Scan for the cell matching the given text and deliver its (x, y) coordinate at center. 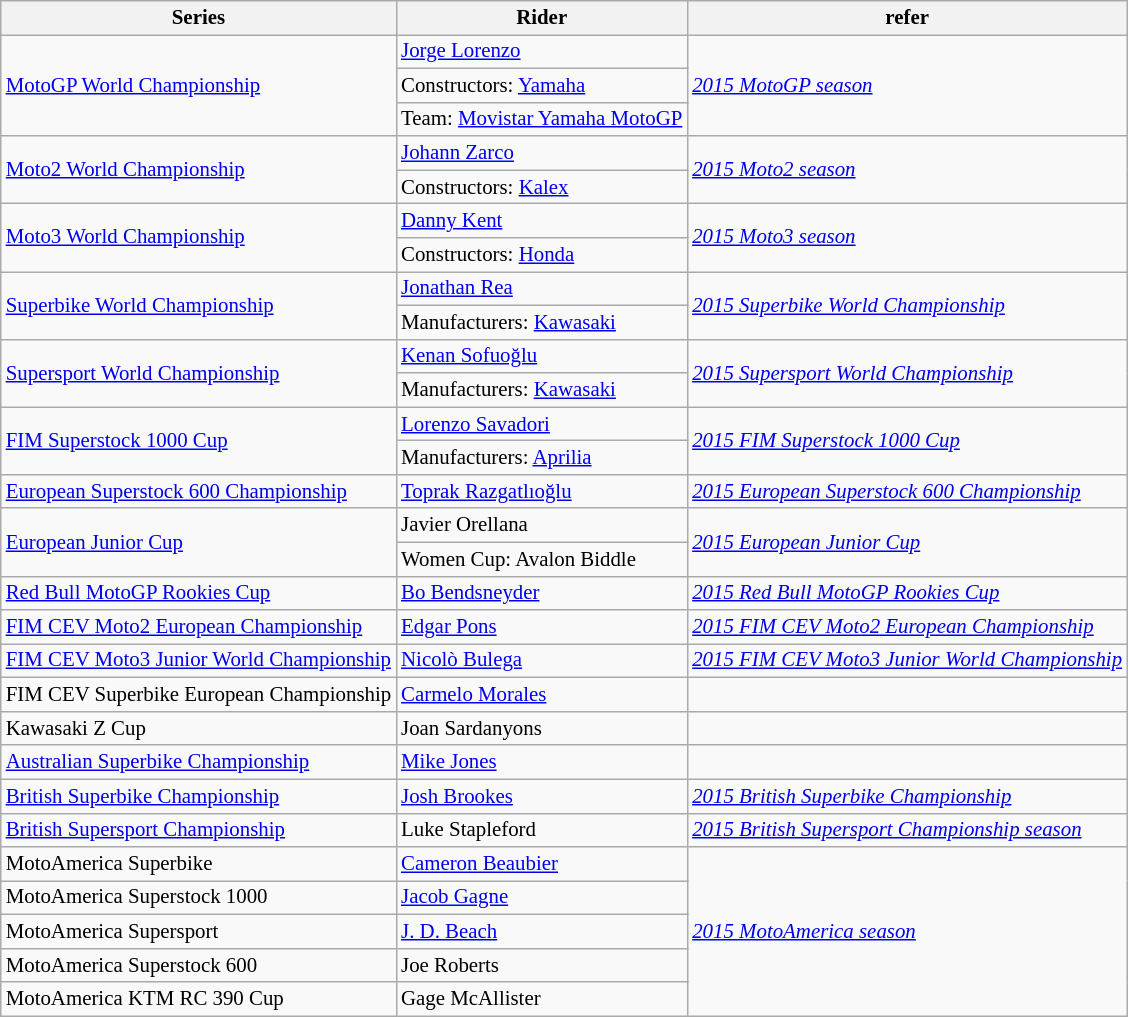
Manufacturers: Aprilia (542, 458)
2015 FIM Superstock 1000 Cup (907, 441)
2015 MotoGP season (907, 85)
Josh Brookes (542, 796)
Superbike World Championship (198, 305)
FIM CEV Moto2 European Championship (198, 627)
2015 British Superbike Championship (907, 796)
2015 Red Bull MotoGP Rookies Cup (907, 593)
Nicolò Bulega (542, 661)
MotoAmerica Supersport (198, 931)
2015 Supersport World Championship (907, 373)
Rider (542, 18)
MotoAmerica Superstock 600 (198, 965)
Constructors: Honda (542, 255)
MotoAmerica KTM RC 390 Cup (198, 999)
Joe Roberts (542, 965)
Kawasaki Z Cup (198, 728)
Jorge Lorenzo (542, 51)
Moto3 World Championship (198, 238)
European Superstock 600 Championship (198, 491)
refer (907, 18)
2015 FIM CEV Moto2 European Championship (907, 627)
Series (198, 18)
Gage McAllister (542, 999)
Moto2 World Championship (198, 170)
2015 Moto3 season (907, 238)
2015 FIM CEV Moto3 Junior World Championship (907, 661)
Johann Zarco (542, 153)
Luke Stapleford (542, 830)
Kenan Sofuoğlu (542, 356)
Edgar Pons (542, 627)
FIM CEV Superbike European Championship (198, 695)
FIM CEV Moto3 Junior World Championship (198, 661)
Javier Orellana (542, 525)
Constructors: Kalex (542, 187)
Team: Movistar Yamaha MotoGP (542, 119)
Jonathan Rea (542, 288)
Australian Superbike Championship (198, 762)
Bo Bendsneyder (542, 593)
Constructors: Yamaha (542, 85)
Mike Jones (542, 762)
British Supersport Championship (198, 830)
J. D. Beach (542, 931)
2015 Moto2 season (907, 170)
Carmelo Morales (542, 695)
Joan Sardanyons (542, 728)
2015 European Superstock 600 Championship (907, 491)
Lorenzo Savadori (542, 424)
Supersport World Championship (198, 373)
European Junior Cup (198, 542)
Danny Kent (542, 221)
2015 British Supersport Championship season (907, 830)
MotoGP World Championship (198, 85)
Cameron Beaubier (542, 864)
Women Cup: Avalon Biddle (542, 559)
FIM Superstock 1000 Cup (198, 441)
British Superbike Championship (198, 796)
MotoAmerica Superstock 1000 (198, 898)
MotoAmerica Superbike (198, 864)
2015 Superbike World Championship (907, 305)
Toprak Razgatlıoğlu (542, 491)
Red Bull MotoGP Rookies Cup (198, 593)
2015 European Junior Cup (907, 542)
2015 MotoAmerica season (907, 932)
Jacob Gagne (542, 898)
